From the cell containing the given text, extract its center point as [x, y] coordinate. 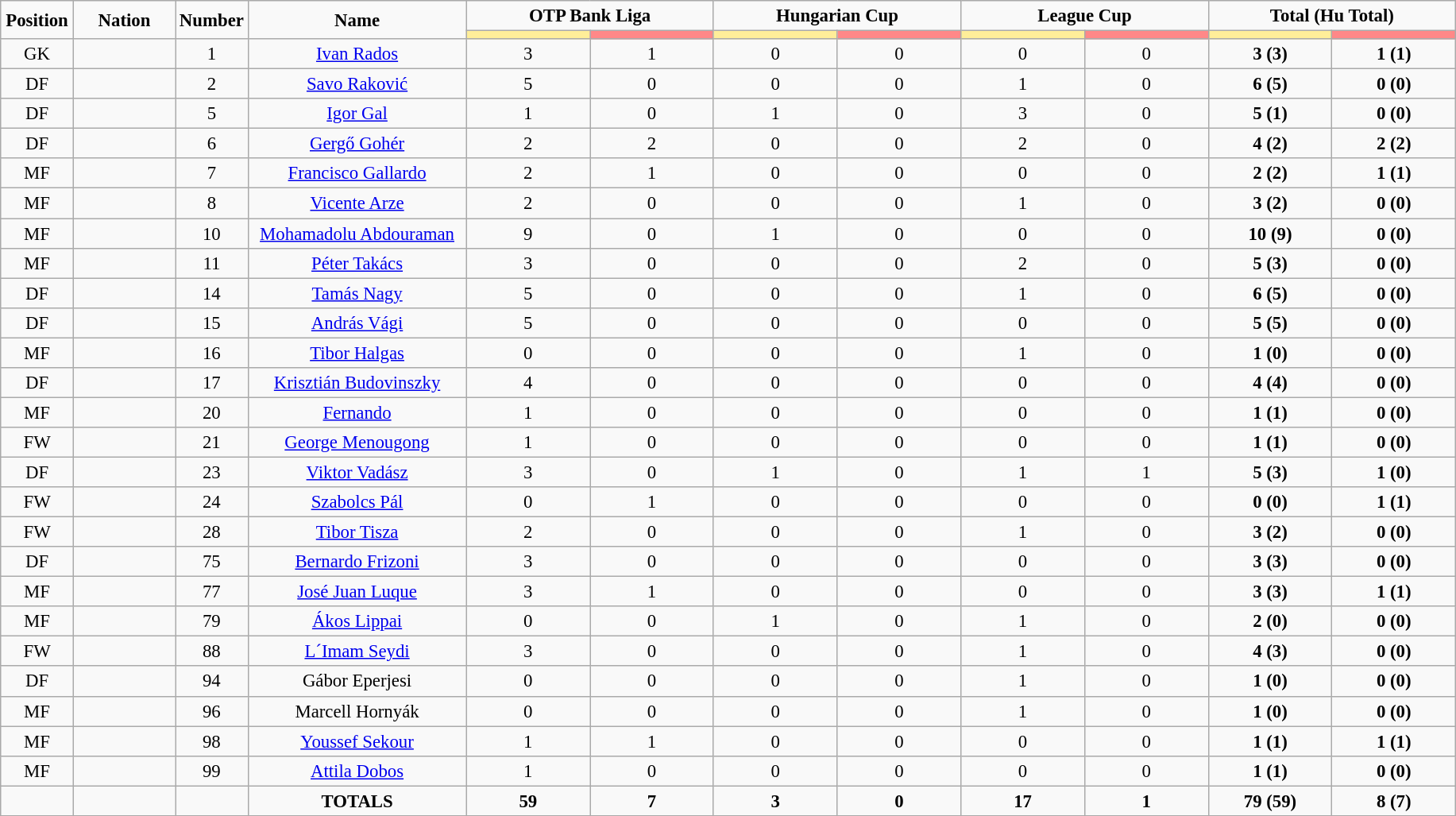
Viktor Vadász [357, 472]
Nation [124, 20]
League Cup [1085, 16]
Gergő Gohér [357, 144]
8 (7) [1394, 801]
Ivan Rados [357, 54]
Tibor Tisza [357, 532]
4 [528, 383]
14 [212, 293]
5 (1) [1270, 114]
88 [212, 652]
GK [37, 54]
16 [212, 353]
L´Imam Seydi [357, 652]
4 (2) [1270, 144]
OTP Bank Liga [589, 16]
Mohamadolu Abdouraman [357, 234]
George Menougong [357, 443]
8 [212, 203]
4 (3) [1270, 652]
Francisco Gallardo [357, 174]
94 [212, 682]
Bernardo Frizoni [357, 562]
Péter Takács [357, 263]
23 [212, 472]
28 [212, 532]
Attila Dobos [357, 771]
21 [212, 443]
75 [212, 562]
Name [357, 20]
Szabolcs Pál [357, 502]
Igor Gal [357, 114]
Vicente Arze [357, 203]
77 [212, 592]
Ákos Lippai [357, 621]
15 [212, 323]
99 [212, 771]
Gábor Eperjesi [357, 682]
4 (4) [1270, 383]
TOTALS [357, 801]
79 [212, 621]
András Vági [357, 323]
20 [212, 412]
10 [212, 234]
Number [212, 20]
Tibor Halgas [357, 353]
José Juan Luque [357, 592]
24 [212, 502]
5 (5) [1270, 323]
98 [212, 741]
Savo Raković [357, 84]
9 [528, 234]
Position [37, 20]
Youssef Sekour [357, 741]
59 [528, 801]
6 [212, 144]
96 [212, 711]
Krisztián Budovinszky [357, 383]
2 (0) [1270, 621]
79 (59) [1270, 801]
10 (9) [1270, 234]
Tamás Nagy [357, 293]
Total (Hu Total) [1332, 16]
11 [212, 263]
Marcell Hornyák [357, 711]
Fernando [357, 412]
Hungarian Cup [837, 16]
